Output the (x, y) coordinate of the center of the cell containing the given text.  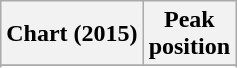
Chart (2015) (72, 34)
Peakposition (189, 34)
